Identify which cell holds the provided text, then report its [X, Y] central coordinate. 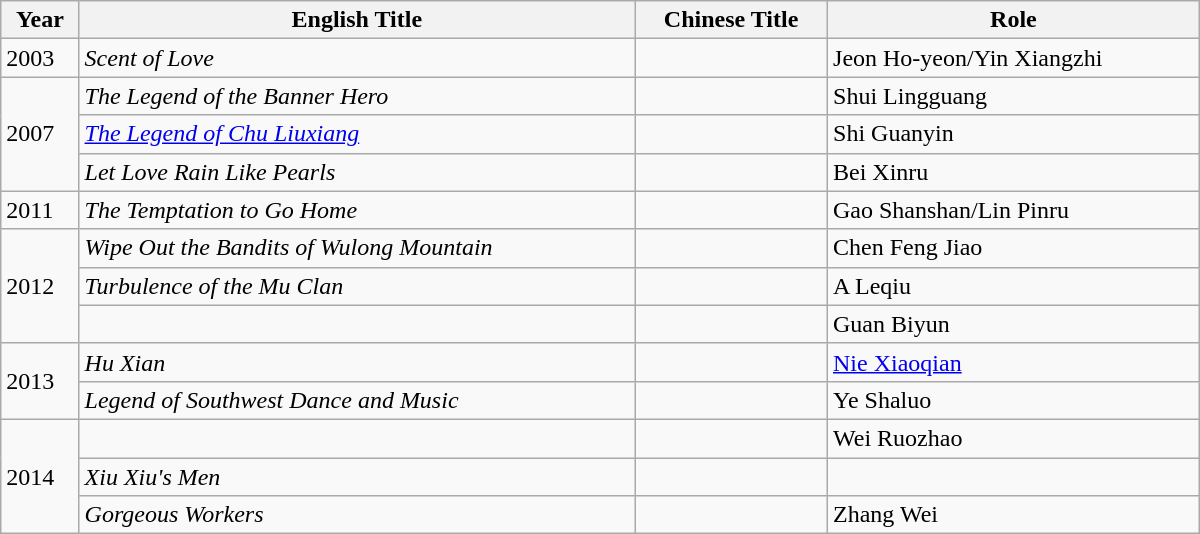
Scent of Love [357, 58]
Zhang Wei [1014, 515]
The Legend of Chu Liuxiang [357, 134]
Gorgeous Workers [357, 515]
2012 [40, 286]
A Leqiu [1014, 286]
Bei Xinru [1014, 172]
2011 [40, 210]
Chen Feng Jiao [1014, 248]
2007 [40, 134]
Wipe Out the Bandits of Wulong Mountain [357, 248]
Year [40, 20]
Gao Shanshan/Lin Pinru [1014, 210]
Ye Shaluo [1014, 400]
2013 [40, 381]
Xiu Xiu's Men [357, 477]
Chinese Title [732, 20]
The Temptation to Go Home [357, 210]
2014 [40, 476]
Let Love Rain Like Pearls [357, 172]
Hu Xian [357, 362]
Guan Biyun [1014, 324]
Jeon Ho-yeon/Yin Xiangzhi [1014, 58]
English Title [357, 20]
Wei Ruozhao [1014, 438]
2003 [40, 58]
The Legend of the Banner Hero [357, 96]
Shui Lingguang [1014, 96]
Shi Guanyin [1014, 134]
Role [1014, 20]
Nie Xiaoqian [1014, 362]
Turbulence of the Mu Clan [357, 286]
Legend of Southwest Dance and Music [357, 400]
